Capture the cell that displays the provided text and extract its [x, y] central coordinate. 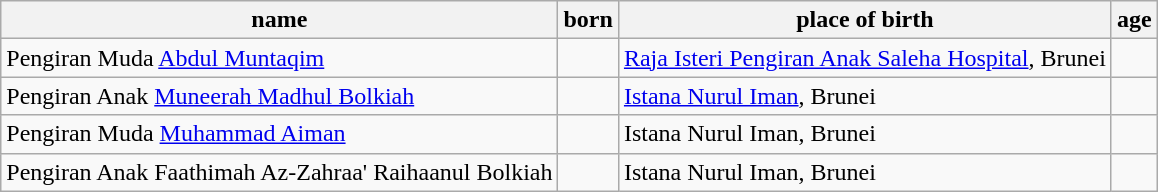
Pengiran Anak Faathimah Az-Zahraa' Raihaanul Bolkiah [280, 172]
Pengiran Muda Muhammad Aiman [280, 134]
born [588, 20]
Raja Isteri Pengiran Anak Saleha Hospital, Brunei [864, 58]
age [1134, 20]
name [280, 20]
place of birth [864, 20]
Pengiran Anak Muneerah Madhul Bolkiah [280, 96]
Pengiran Muda Abdul Muntaqim [280, 58]
